Return the (x, y) coordinate for the center point of the cell that contains the specified text.  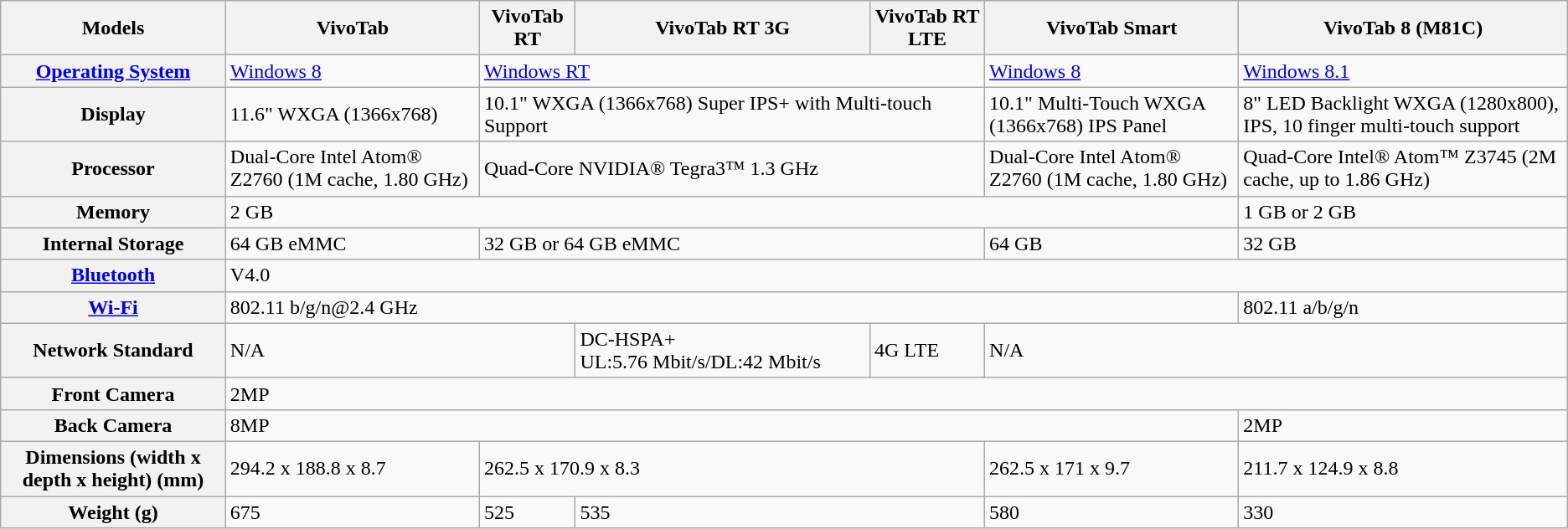
VivoTab (352, 28)
Bluetooth (114, 275)
2 GB (732, 212)
262.5 x 170.9 x 8.3 (732, 469)
Wi-Fi (114, 307)
525 (527, 511)
211.7 x 124.9 x 8.8 (1403, 469)
64 GB (1112, 244)
VivoTab 8 (M81C) (1403, 28)
V4.0 (896, 275)
262.5 x 171 x 9.7 (1112, 469)
Dimensions (width x depth x height) (mm) (114, 469)
8MP (732, 425)
32 GB or 64 GB eMMC (732, 244)
VivoTab RT (527, 28)
Network Standard (114, 350)
Back Camera (114, 425)
Quad-Core Intel® Atom™ Z3745 (2M cache, up to 1.86 GHz) (1403, 169)
802.11 b/g/n@2.4 GHz (732, 307)
580 (1112, 511)
10.1" Multi-Touch WXGA (1366x768) IPS Panel (1112, 114)
10.1" WXGA (1366x768) Super IPS+ with Multi-touch Support (732, 114)
802.11 a/b/g/n (1403, 307)
Windows RT (732, 71)
DC-HSPA+ UL:5.76 Mbit/s/DL:42 Mbit/s (723, 350)
VivoTab Smart (1112, 28)
8" LED Backlight WXGA (1280x800), IPS, 10 finger multi-touch support (1403, 114)
Weight (g) (114, 511)
Quad-Core NVIDIA® Tegra3™ 1.3 GHz (732, 169)
VivoTab RT 3G (723, 28)
32 GB (1403, 244)
Front Camera (114, 393)
330 (1403, 511)
Display (114, 114)
1 GB or 2 GB (1403, 212)
Models (114, 28)
535 (781, 511)
Memory (114, 212)
4G LTE (926, 350)
11.6" WXGA (1366x768) (352, 114)
Operating System (114, 71)
64 GB eMMC (352, 244)
Windows 8.1 (1403, 71)
675 (352, 511)
VivoTab RT LTE (926, 28)
Processor (114, 169)
Internal Storage (114, 244)
294.2 x 188.8 x 8.7 (352, 469)
